From the cell containing the given text, extract its center point as [x, y] coordinate. 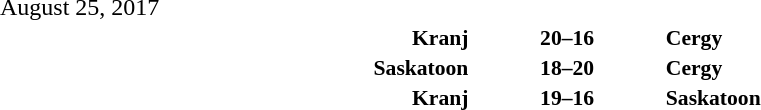
18–20 [568, 68]
20–16 [568, 38]
